Extract the (x, y) coordinate from the center of the cell holding the provided text.  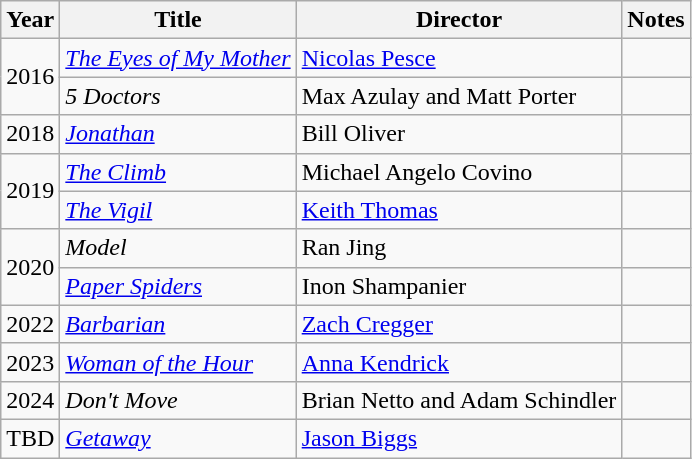
Inon Shampanier (459, 286)
2016 (30, 77)
Keith Thomas (459, 210)
Notes (656, 20)
Jonathan (178, 134)
2023 (30, 362)
Ran Jing (459, 248)
Getaway (178, 438)
2024 (30, 400)
Max Azulay and Matt Porter (459, 96)
2018 (30, 134)
Michael Angelo Covino (459, 172)
2020 (30, 267)
Anna Kendrick (459, 362)
TBD (30, 438)
The Climb (178, 172)
Woman of the Hour (178, 362)
The Vigil (178, 210)
Bill Oliver (459, 134)
2022 (30, 324)
Barbarian (178, 324)
Don't Move (178, 400)
Nicolas Pesce (459, 58)
Paper Spiders (178, 286)
Brian Netto and Adam Schindler (459, 400)
Title (178, 20)
Model (178, 248)
Jason Biggs (459, 438)
5 Doctors (178, 96)
2019 (30, 191)
The Eyes of My Mother (178, 58)
Director (459, 20)
Zach Cregger (459, 324)
Year (30, 20)
